Find where the given text appears and provide that cell's center as (X, Y) coordinate. 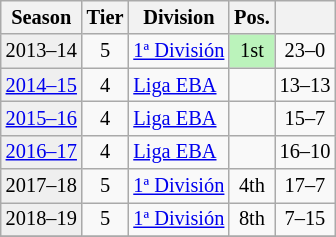
2018–19 (42, 219)
15–7 (306, 118)
8th (252, 219)
1st (252, 51)
2016–17 (42, 152)
13–13 (306, 85)
2015–16 (42, 118)
4th (252, 186)
Tier (106, 17)
2013–14 (42, 51)
Season (42, 17)
23–0 (306, 51)
Pos. (252, 17)
7–15 (306, 219)
17–7 (306, 186)
2014–15 (42, 85)
2017–18 (42, 186)
Division (178, 17)
16–10 (306, 152)
